Find where the given text appears and provide that cell's center as [X, Y] coordinate. 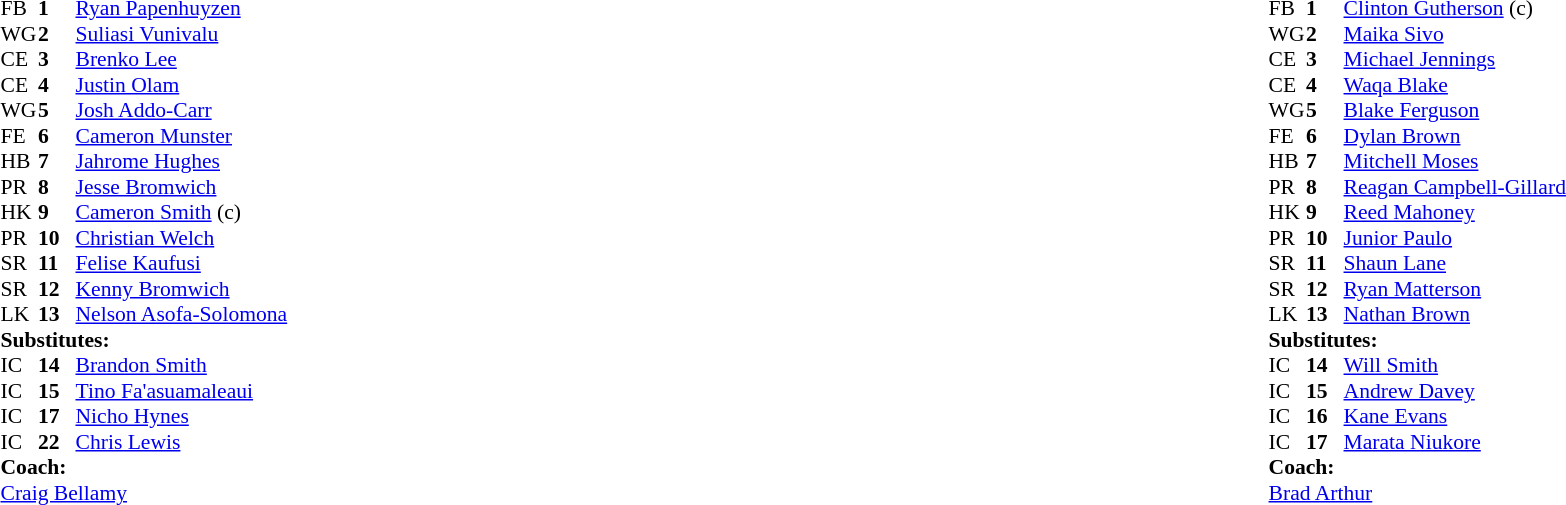
Felise Kaufusi [182, 263]
Tino Fa'asuamaleaui [182, 391]
Kenny Bromwich [182, 289]
Nathan Brown [1455, 315]
Reed Mahoney [1455, 213]
Marata Niukore [1455, 442]
Nelson Asofa-Solomona [182, 315]
Chris Lewis [182, 442]
Jesse Bromwich [182, 187]
Christian Welch [182, 238]
Ryan Matterson [1455, 289]
Kane Evans [1455, 417]
Nicho Hynes [182, 417]
Brandon Smith [182, 365]
Cameron Smith (c) [182, 213]
Mitchell Moses [1455, 161]
Junior Paulo [1455, 238]
Michael Jennings [1455, 59]
Cameron Munster [182, 136]
Will Smith [1455, 365]
16 [1325, 417]
Waqa Blake [1455, 85]
Blake Ferguson [1455, 111]
Dylan Brown [1455, 136]
Andrew Davey [1455, 391]
Reagan Campbell-Gillard [1455, 187]
Justin Olam [182, 85]
22 [57, 442]
Shaun Lane [1455, 263]
Maika Sivo [1455, 34]
Josh Addo-Carr [182, 111]
Jahrome Hughes [182, 161]
Brenko Lee [182, 59]
Suliasi Vunivalu [182, 34]
